Output the (x, y) coordinate of the center of the cell containing the given text.  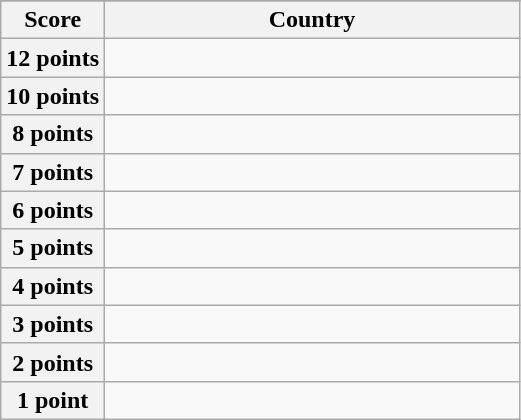
7 points (53, 172)
10 points (53, 96)
5 points (53, 248)
2 points (53, 362)
12 points (53, 58)
4 points (53, 286)
Country (312, 20)
8 points (53, 134)
3 points (53, 324)
6 points (53, 210)
1 point (53, 400)
Score (53, 20)
